For the text-containing cell, return its midpoint in (X, Y) coordinate format. 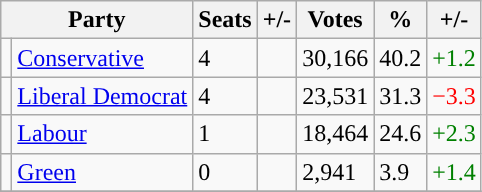
3.9 (400, 172)
+2.3 (454, 134)
2,941 (336, 172)
+1.4 (454, 172)
1 (225, 134)
31.3 (400, 96)
Green (102, 172)
−3.3 (454, 96)
+1.2 (454, 58)
23,531 (336, 96)
30,166 (336, 58)
Labour (102, 134)
40.2 (400, 58)
18,464 (336, 134)
Votes (336, 20)
Party (97, 20)
0 (225, 172)
Conservative (102, 58)
24.6 (400, 134)
% (400, 20)
Seats (225, 20)
Liberal Democrat (102, 96)
